Pinpoint the cell where the given text exists, returning its (x, y) midpoint coordinate. 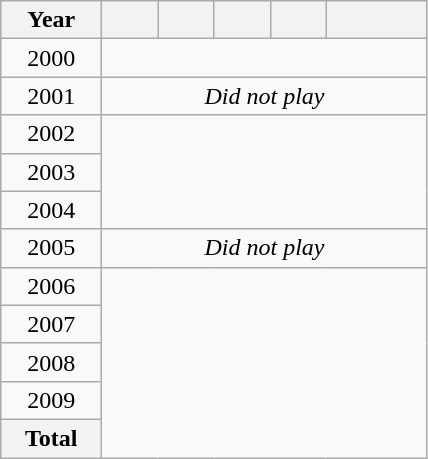
2008 (52, 362)
Total (52, 438)
2004 (52, 210)
2006 (52, 286)
2002 (52, 134)
2009 (52, 400)
2003 (52, 172)
2000 (52, 58)
2007 (52, 324)
Year (52, 20)
2001 (52, 96)
2005 (52, 248)
